Identify which cell holds the provided text, then report its (x, y) central coordinate. 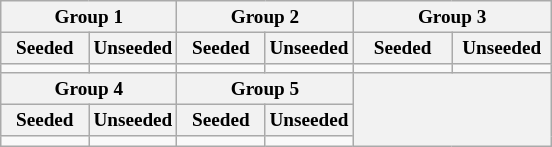
Group 2 (265, 17)
Group 3 (452, 17)
Group 4 (89, 89)
Group 5 (265, 89)
Group 1 (89, 17)
